Output the [x, y] coordinate of the center of the cell containing the given text.  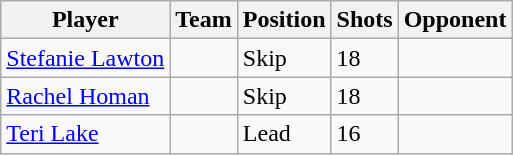
Team [204, 20]
Lead [284, 134]
Player [86, 20]
Opponent [455, 20]
Rachel Homan [86, 96]
Stefanie Lawton [86, 58]
Teri Lake [86, 134]
Shots [364, 20]
Position [284, 20]
16 [364, 134]
